Scan for the cell matching the given text and deliver its [x, y] coordinate at center. 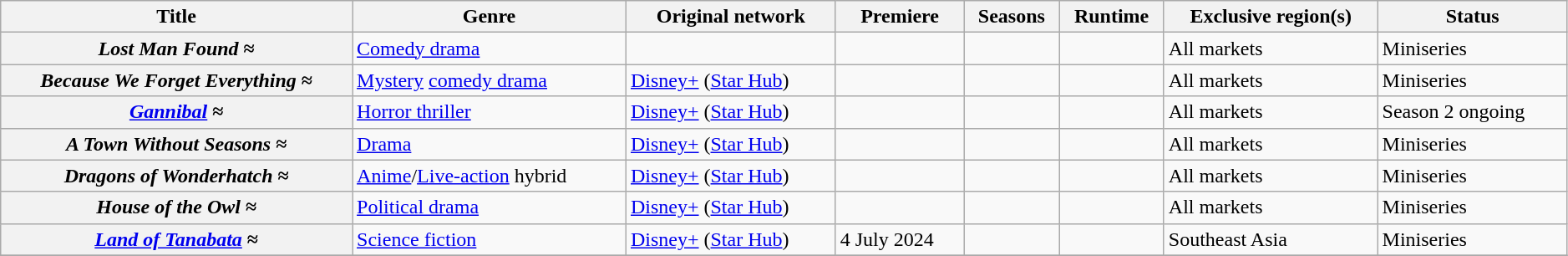
Anime/Live-action hybrid [490, 176]
Land of Tanabata ≈ [177, 239]
Original network [730, 17]
Because We Forget Everything ≈ [177, 80]
Premiere [900, 17]
Exclusive region(s) [1271, 17]
Genre [490, 17]
Southeast Asia [1271, 239]
4 July 2024 [900, 239]
Science fiction [490, 239]
Seasons [1012, 17]
Runtime [1111, 17]
Drama [490, 144]
Horror thriller [490, 112]
House of the Owl ≈ [177, 207]
Mystery comedy drama [490, 80]
Status [1472, 17]
Lost Man Found ≈ [177, 49]
Dragons of Wonderhatch ≈ [177, 176]
Title [177, 17]
Political drama [490, 207]
Gannibal ≈ [177, 112]
Season 2 ongoing [1472, 112]
A Town Without Seasons ≈ [177, 144]
Comedy drama [490, 49]
